Pinpoint the cell where the given text exists, returning its (X, Y) midpoint coordinate. 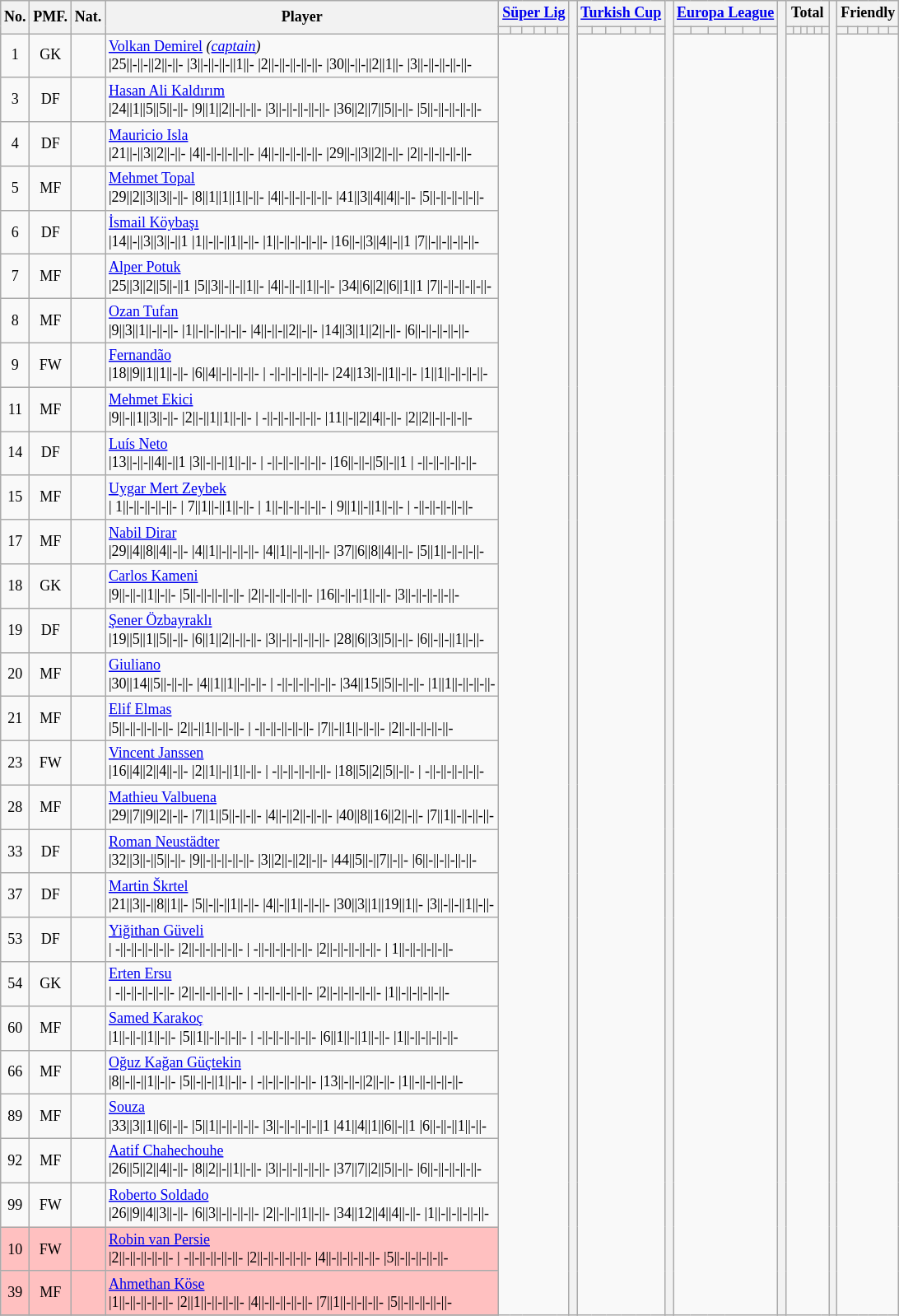
Player (302, 17)
Ahmethan Köse |1||-||-||-||-||- |2||1||-||-||-||- |4||-||-||-||-||- |7||1||-||-||-||- |5||-||-||-||-||- (302, 1293)
10 (15, 1249)
Mehmet Topal |29||2||3||3||-||- |8||1||1||1||-||- |4||-||-||-||-||- |41||3||4||4||-||- |5||-||-||-||-||- (302, 189)
PMF. (51, 17)
7 (15, 277)
Erten Ersu | -||-||-||-||-||- |2||-||-||-||-||- | -||-||-||-||-||- |2||-||-||-||-||- |1||-||-||-||-||- (302, 984)
Carlos Kameni |9||-||-||1||-||- |5||-||-||-||-||- |2||-||-||-||-||- |16||-||-||1||-||- |3||-||-||-||-||- (302, 586)
Mathieu Valbuena |29||7||9||2||-||- |7||1||5||-||-||- |4||-||2||-||-||- |40||8||16||2||-||- |7||1||-||-||-||- (302, 807)
3 (15, 100)
Souza |33||3||1||6||-||- |5||1||-||-||-||- |3||-||-||-||-||1 |41||4||1||6||-||1 |6||-||-||1||-||- (302, 1117)
28 (15, 807)
11 (15, 409)
İsmail Köybaşı |14||-||3||3||-||1 |1||-||-||1||-||- |1||-||-||-||-||- |16||-||3||4||-||1 |7||-||-||-||-||- (302, 232)
Friendly (868, 13)
Mehmet Ekici |9||-||1||3||-||- |2||-||1||1||-||- | -||-||-||-||-||- |11||-||2||4||-||- |2||2||-||-||-||- (302, 409)
Fernandão |18||9||1||1||-||- |6||4||-||-||-||- | -||-||-||-||-||- |24||13||-||1||-||- |1||1||-||-||-||- (302, 365)
92 (15, 1160)
Roman Neustädter |32||3||-||5||-||- |9||-||-||-||-||- |3||2||-||2||-||- |44||5||-||7||-||- |6||-||-||-||-||- (302, 852)
54 (15, 984)
Robin van Persie |2||-||-||-||-||- | -||-||-||-||-||- |2||-||-||-||-||- |4||-||-||-||-||- |5||-||-||-||-||- (302, 1249)
6 (15, 232)
Luís Neto |13||-||-||4||-||1 |3||-||-||1||-||- | -||-||-||-||-||- |16||-||-||5||-||1 | -||-||-||-||-||- (302, 454)
No. (15, 17)
Roberto Soldado |26||9||4||3||-||- |6||3||-||-||-||- |2||-||-||1||-||- |34||12||4||4||-||- |1||-||-||-||-||- (302, 1205)
Uygar Mert Zeybek | 1||-||-||-||-||- | 7||1||-||1||-||- | 1||-||-||-||-||- | 9||1||-||1||-||- | -||-||-||-||-||- (302, 497)
Turkish Cup (621, 13)
5 (15, 189)
20 (15, 674)
Giuliano |30||14||5||-||-||- |4||1||1||-||-||- | -||-||-||-||-||- |34||15||5||-||-||- |1||1||-||-||-||- (302, 674)
66 (15, 1072)
Total (808, 13)
15 (15, 497)
Aatif Chahechouhe |26||5||2||4||-||- |8||2||-||1||-||- |3||-||-||-||-||- |37||7||2||5||-||- |6||-||-||-||-||- (302, 1160)
Vincent Janssen |16||4||2||4||-||- |2||1||-||1||-||- | -||-||-||-||-||- |18||5||2||5||-||- | -||-||-||-||-||- (302, 763)
14 (15, 454)
Samed Karakoç |1||-||-||1||-||- |5||1||-||-||-||- | -||-||-||-||-||- |6||1||-||1||-||- |1||-||-||-||-||- (302, 1028)
99 (15, 1205)
89 (15, 1117)
8 (15, 321)
Alper Potuk |25||3||2||5||-||1 |5||3||-||-||1||- |4||-||-||1||-||- |34||6||2||6||1||1 |7||-||-||-||-||- (302, 277)
Europa League (726, 13)
39 (15, 1293)
Yiğithan Güveli | -||-||-||-||-||- |2||-||-||-||-||- | -||-||-||-||-||- |2||-||-||-||-||- | 1||-||-||-||-||- (302, 940)
Mauricio Isla |21||-||3||2||-||- |4||-||-||-||-||- |4||-||-||-||-||- |29||-||3||2||-||- |2||-||-||-||-||- (302, 144)
Hasan Ali Kaldırım |24||1||5||5||-||- |9||1||2||-||-||- |3||-||-||-||-||- |36||2||7||5||-||- |5||-||-||-||-||- (302, 100)
Şener Özbayraklı |19||5||1||5||-||- |6||1||2||-||-||- |3||-||-||-||-||- |28||6||3||5||-||- |6||-||-||1||-||- (302, 630)
17 (15, 542)
19 (15, 630)
23 (15, 763)
Oğuz Kağan Güçtekin |8||-||-||1||-||- |5||-||-||1||-||- | -||-||-||-||-||- |13||-||-||2||-||- |1||-||-||-||-||- (302, 1072)
53 (15, 940)
Nabil Dirar |29||4||8||4||-||- |4||1||-||-||-||- |4||1||-||-||-||- |37||6||8||4||-||- |5||1||-||-||-||- (302, 542)
21 (15, 719)
Nat. (87, 17)
9 (15, 365)
37 (15, 895)
4 (15, 144)
Volkan Demirel (captain) |25||-||-||2||-||- |3||-||-||-||1||- |2||-||-||-||-||- |30||-||-||2||1||- |3||-||-||-||-||- (302, 56)
Süper Lig (533, 13)
18 (15, 586)
Martin Škrtel |21||3||-||8||1||- |5||-||-||1||-||- |4||-||1||-||-||- |30||3||1||19||1||- |3||-||-||1||-||- (302, 895)
33 (15, 852)
1 (15, 56)
60 (15, 1028)
Elif Elmas |5||-||-||-||-||- |2||-||1||-||-||- | -||-||-||-||-||- |7||-||1||-||-||- |2||-||-||-||-||- (302, 719)
Ozan Tufan |9||3||1||-||-||- |1||-||-||-||-||- |4||-||-||2||-||- |14||3||1||2||-||- |6||-||-||-||-||- (302, 321)
